For the text-containing cell, return its midpoint in [x, y] coordinate format. 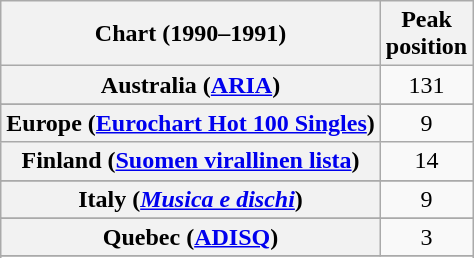
Quebec (ADISQ) [191, 237]
Australia (ARIA) [191, 85]
Italy (Musica e dischi) [191, 199]
Europe (Eurochart Hot 100 Singles) [191, 123]
131 [426, 85]
3 [426, 237]
Finland (Suomen virallinen lista) [191, 161]
14 [426, 161]
Chart (1990–1991) [191, 34]
Peakposition [426, 34]
